From the cell containing the given text, extract its center point as (x, y) coordinate. 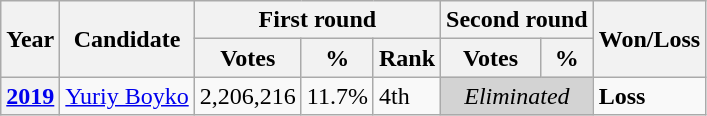
Yuriy Boyko (127, 96)
Rank (406, 58)
2,206,216 (248, 96)
Candidate (127, 39)
Second round (518, 20)
4th (406, 96)
First round (317, 20)
Won/Loss (649, 39)
11.7% (337, 96)
Year (30, 39)
Loss (649, 96)
Eliminated (518, 96)
2019 (30, 96)
